Find where the given text appears and provide that cell's center as [x, y] coordinate. 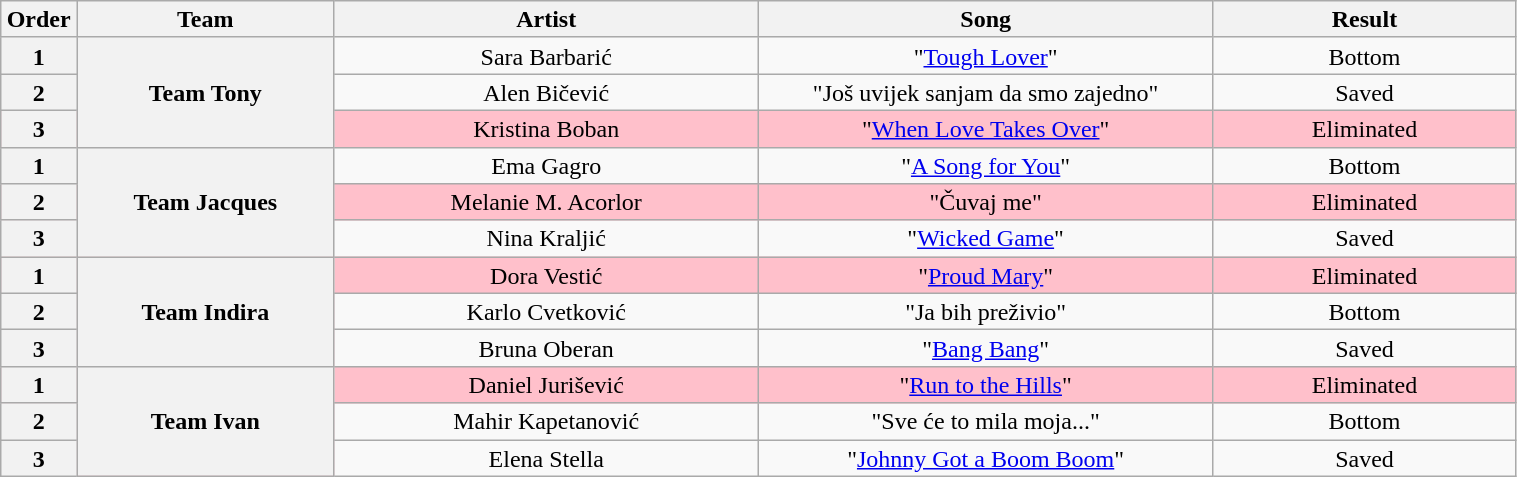
"A Song for You" [986, 166]
Team [205, 20]
Team Ivan [205, 421]
Ema Gagro [546, 166]
Sara Barbarić [546, 56]
"When Love Takes Over" [986, 128]
"Proud Mary" [986, 276]
Kristina Boban [546, 128]
Result [1364, 20]
Artist [546, 20]
Team Indira [205, 312]
Nina Kraljić [546, 238]
Bruna Oberan [546, 348]
Melanie M. Acorlor [546, 202]
Dora Vestić [546, 276]
Mahir Kapetanović [546, 422]
"Wicked Game" [986, 238]
"Run to the Hills" [986, 384]
Team Tony [205, 92]
"Još uvijek sanjam da smo zajedno" [986, 92]
Team Jacques [205, 202]
"Sve će to mila moja..." [986, 422]
"Ja bih preživio" [986, 312]
Elena Stella [546, 458]
Order [39, 20]
Karlo Cvetković [546, 312]
"Johnny Got a Boom Boom" [986, 458]
Song [986, 20]
Alen Bičević [546, 92]
Daniel Jurišević [546, 384]
"Bang Bang" [986, 348]
"Čuvaj me" [986, 202]
"Tough Lover" [986, 56]
